Determine the [X, Y] coordinate at the center of the cell enclosing the given text.  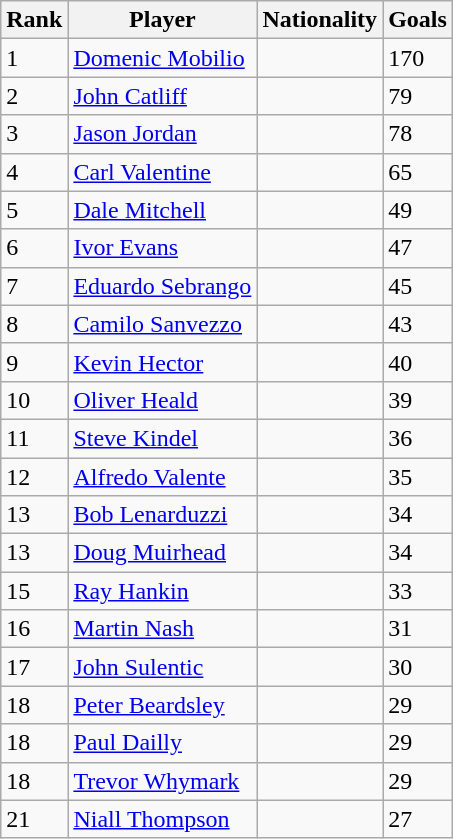
Niall Thompson [162, 819]
1 [34, 58]
33 [418, 591]
John Sulentic [162, 667]
2 [34, 96]
30 [418, 667]
170 [418, 58]
40 [418, 362]
7 [34, 286]
Eduardo Sebrango [162, 286]
Steve Kindel [162, 438]
15 [34, 591]
4 [34, 172]
5 [34, 210]
Dale Mitchell [162, 210]
3 [34, 134]
Kevin Hector [162, 362]
Oliver Heald [162, 400]
Paul Dailly [162, 743]
6 [34, 248]
39 [418, 400]
65 [418, 172]
10 [34, 400]
Trevor Whymark [162, 781]
36 [418, 438]
Domenic Mobilio [162, 58]
12 [34, 477]
16 [34, 629]
31 [418, 629]
Goals [418, 20]
Bob Lenarduzzi [162, 515]
47 [418, 248]
79 [418, 96]
9 [34, 362]
Carl Valentine [162, 172]
11 [34, 438]
Rank [34, 20]
Nationality [320, 20]
John Catliff [162, 96]
8 [34, 324]
Doug Muirhead [162, 553]
78 [418, 134]
Player [162, 20]
Ray Hankin [162, 591]
Peter Beardsley [162, 705]
Ivor Evans [162, 248]
43 [418, 324]
49 [418, 210]
17 [34, 667]
21 [34, 819]
35 [418, 477]
Martin Nash [162, 629]
Camilo Sanvezzo [162, 324]
Alfredo Valente [162, 477]
Jason Jordan [162, 134]
45 [418, 286]
27 [418, 819]
